Locate the cell with the specified text and output its [x, y] center coordinate. 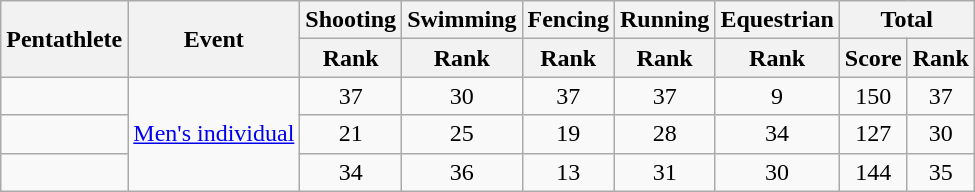
144 [873, 172]
9 [777, 96]
Equestrian [777, 20]
21 [351, 134]
13 [568, 172]
36 [462, 172]
25 [462, 134]
150 [873, 96]
Shooting [351, 20]
Pentathlete [64, 39]
Running [664, 20]
Event [214, 39]
Fencing [568, 20]
Men's individual [214, 134]
19 [568, 134]
31 [664, 172]
35 [940, 172]
28 [664, 134]
127 [873, 134]
Total [906, 20]
Swimming [462, 20]
Score [873, 58]
